Output the (x, y) coordinate of the center of the cell containing the given text.  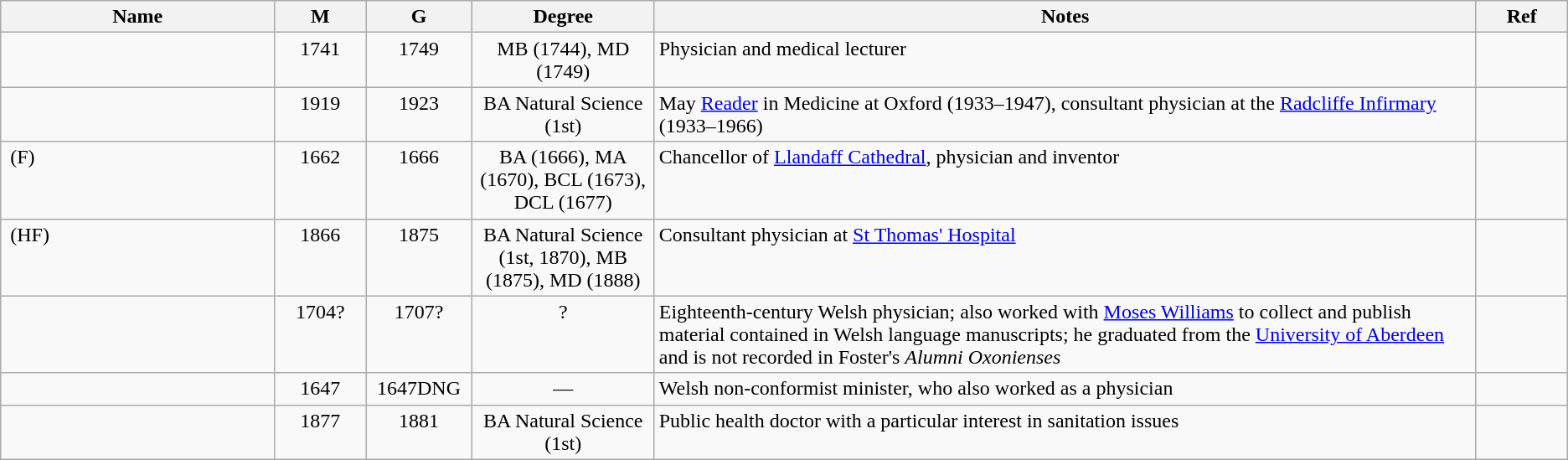
(HF) (137, 257)
1647DNG (419, 389)
Consultant physician at St Thomas' Hospital (1065, 257)
(F) (137, 180)
1881 (419, 432)
Notes (1065, 17)
— (563, 389)
1866 (320, 257)
1923 (419, 114)
BA Natural Science (1st, 1870), MB (1875), MD (1888) (563, 257)
1707? (419, 334)
Physician and medical lecturer (1065, 60)
M (320, 17)
May Reader in Medicine at Oxford (1933–1947), consultant physician at the Radcliffe Infirmary (1933–1966) (1065, 114)
1919 (320, 114)
1875 (419, 257)
1662 (320, 180)
1666 (419, 180)
Chancellor of Llandaff Cathedral, physician and inventor (1065, 180)
1877 (320, 432)
1741 (320, 60)
1647 (320, 389)
Degree (563, 17)
Public health doctor with a particular interest in sanitation issues (1065, 432)
BA (1666), MA (1670), BCL (1673), DCL (1677) (563, 180)
1749 (419, 60)
? (563, 334)
Name (137, 17)
Welsh non-conformist minister, who also worked as a physician (1065, 389)
MB (1744), MD (1749) (563, 60)
Ref (1521, 17)
G (419, 17)
1704? (320, 334)
